Extract the [x, y] coordinate from the center of the cell holding the provided text.  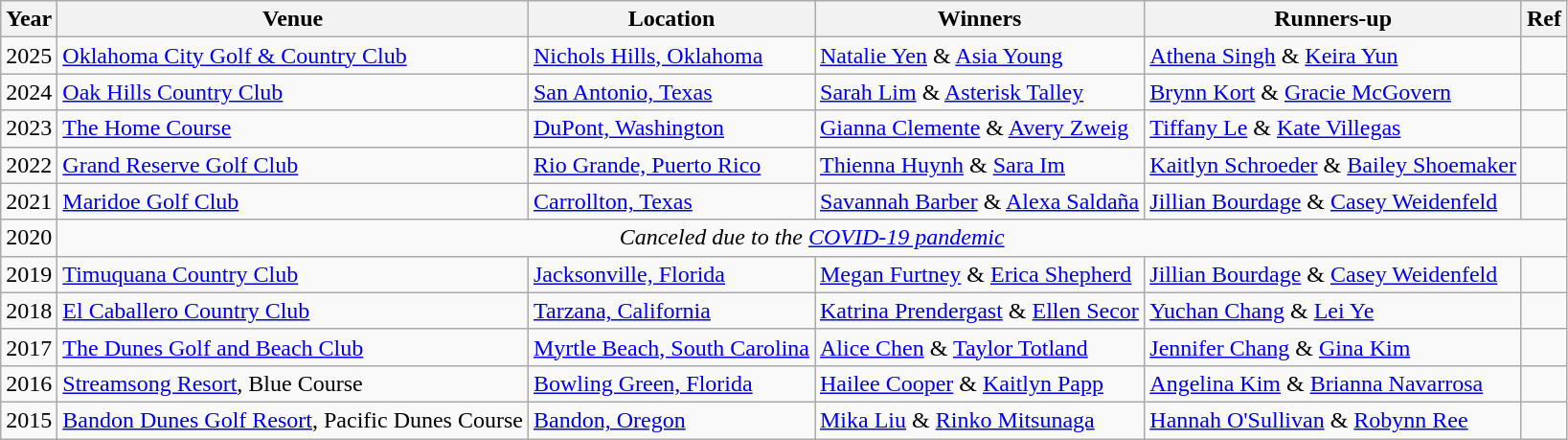
Brynn Kort & Gracie McGovern [1333, 92]
Thienna Huynh & Sara Im [979, 165]
2020 [29, 238]
2017 [29, 347]
Runners-up [1333, 19]
Myrtle Beach, South Carolina [670, 347]
Nichols Hills, Oklahoma [670, 56]
DuPont, Washington [670, 128]
The Home Course [293, 128]
Carrollton, Texas [670, 201]
2024 [29, 92]
Year [29, 19]
Grand Reserve Golf Club [293, 165]
Location [670, 19]
Venue [293, 19]
Bowling Green, Florida [670, 383]
Bandon, Oregon [670, 420]
Alice Chen & Taylor Totland [979, 347]
Athena Singh & Keira Yun [1333, 56]
Sarah Lim & Asterisk Talley [979, 92]
2018 [29, 311]
Hailee Cooper & Kaitlyn Papp [979, 383]
Maridoe Golf Club [293, 201]
Bandon Dunes Golf Resort, Pacific Dunes Course [293, 420]
Oklahoma City Golf & Country Club [293, 56]
Natalie Yen & Asia Young [979, 56]
Savannah Barber & Alexa Saldaña [979, 201]
2022 [29, 165]
Tarzana, California [670, 311]
2025 [29, 56]
Mika Liu & Rinko Mitsunaga [979, 420]
Gianna Clemente & Avery Zweig [979, 128]
El Caballero Country Club [293, 311]
Katrina Prendergast & Ellen Secor [979, 311]
Timuquana Country Club [293, 274]
Ref [1544, 19]
Rio Grande, Puerto Rico [670, 165]
Kaitlyn Schroeder & Bailey Shoemaker [1333, 165]
2015 [29, 420]
Jacksonville, Florida [670, 274]
The Dunes Golf and Beach Club [293, 347]
2019 [29, 274]
San Antonio, Texas [670, 92]
2021 [29, 201]
2016 [29, 383]
Angelina Kim & Brianna Navarrosa [1333, 383]
Oak Hills Country Club [293, 92]
Tiffany Le & Kate Villegas [1333, 128]
Megan Furtney & Erica Shepherd [979, 274]
Canceled due to the COVID-19 pandemic [812, 238]
Winners [979, 19]
Streamsong Resort, Blue Course [293, 383]
Hannah O'Sullivan & Robynn Ree [1333, 420]
2023 [29, 128]
Jennifer Chang & Gina Kim [1333, 347]
Yuchan Chang & Lei Ye [1333, 311]
